Determine the (x, y) coordinate at the center of the cell enclosing the given text.  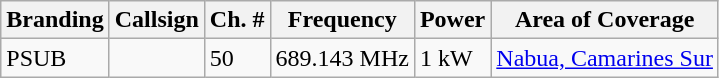
Branding (55, 20)
Power (452, 20)
1 kW (452, 58)
Callsign (156, 20)
Ch. # (237, 20)
PSUB (55, 58)
Nabua, Camarines Sur (605, 58)
Frequency (342, 20)
689.143 MHz (342, 58)
Area of Coverage (605, 20)
50 (237, 58)
